Find where the given text appears and provide that cell's center as [x, y] coordinate. 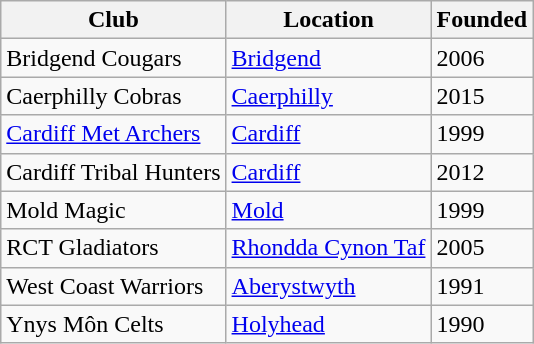
Ynys Môn Celts [114, 324]
1990 [482, 324]
Bridgend [328, 58]
Caerphilly Cobras [114, 96]
Location [328, 20]
Cardiff Met Archers [114, 134]
West Coast Warriors [114, 286]
RCT Gladiators [114, 248]
2012 [482, 172]
2006 [482, 58]
2005 [482, 248]
Caerphilly [328, 96]
Cardiff Tribal Hunters [114, 172]
Mold Magic [114, 210]
Aberystwyth [328, 286]
1991 [482, 286]
Holyhead [328, 324]
Rhondda Cynon Taf [328, 248]
2015 [482, 96]
Bridgend Cougars [114, 58]
Founded [482, 20]
Mold [328, 210]
Club [114, 20]
